From the cell containing the given text, extract its center point as [x, y] coordinate. 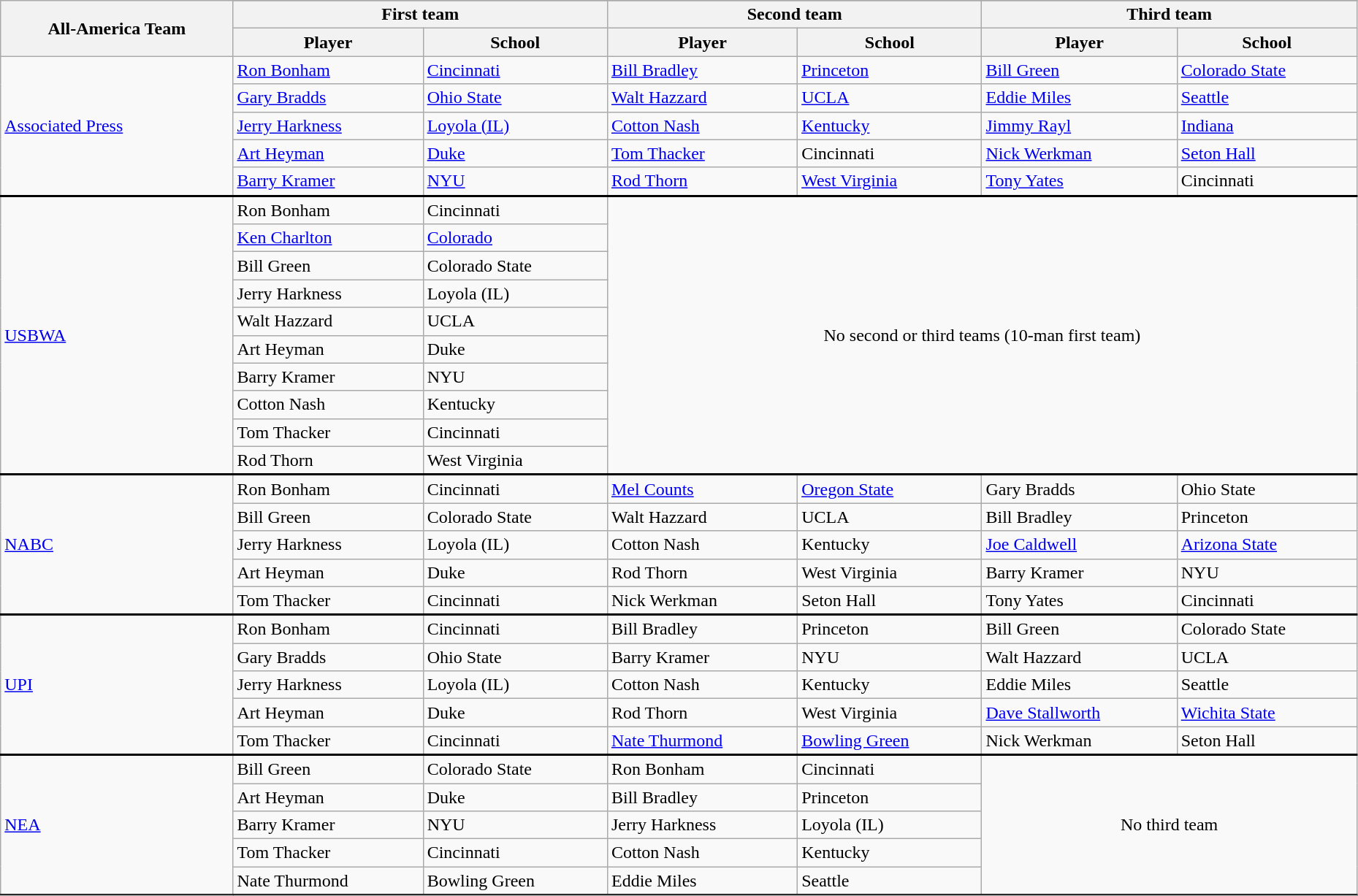
NABC [117, 545]
UPI [117, 685]
Indiana [1267, 126]
No second or third teams (10-man first team) [982, 335]
NEA [117, 825]
Oregon State [890, 489]
Dave Stallworth [1080, 713]
Mel Counts [702, 489]
First team [421, 15]
Joe Caldwell [1080, 545]
Wichita State [1267, 713]
Arizona State [1267, 545]
Associated Press [117, 126]
Colorado [515, 238]
USBWA [117, 335]
Jimmy Rayl [1080, 126]
No third team [1169, 825]
Second team [795, 15]
All-America Team [117, 28]
Ken Charlton [328, 238]
Third team [1169, 15]
